Provide the (x, y) coordinate of the cell's center where the given text is located.  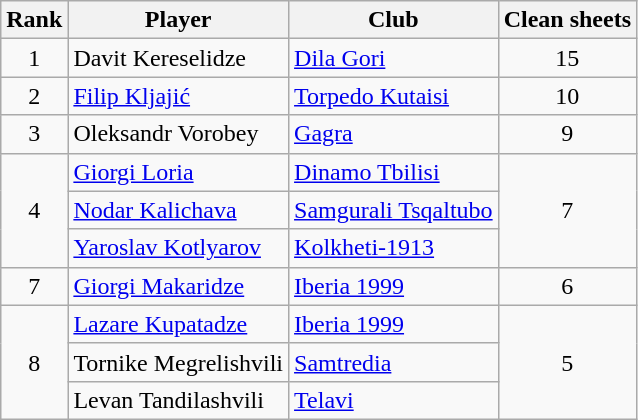
4 (34, 210)
Levan Tandilashvili (178, 400)
Oleksandr Vorobey (178, 134)
Dinamo Tbilisi (394, 172)
9 (567, 134)
Yaroslav Kotlyarov (178, 248)
1 (34, 58)
Nodar Kalichava (178, 210)
Giorgi Loria (178, 172)
Tornike Megrelishvili (178, 362)
5 (567, 362)
6 (567, 286)
Samgurali Tsqaltubo (394, 210)
10 (567, 96)
Kolkheti-1913 (394, 248)
Davit Kereselidze (178, 58)
Filip Kljajić (178, 96)
15 (567, 58)
2 (34, 96)
Giorgi Makaridze (178, 286)
3 (34, 134)
Clean sheets (567, 20)
8 (34, 362)
Player (178, 20)
Samtredia (394, 362)
Telavi (394, 400)
Torpedo Kutaisi (394, 96)
Lazare Kupatadze (178, 324)
Dila Gori (394, 58)
Rank (34, 20)
Club (394, 20)
Gagra (394, 134)
